Identify which cell holds the provided text, then report its (x, y) central coordinate. 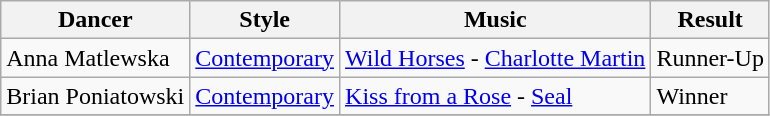
Wild Horses - Charlotte Martin (496, 58)
Music (496, 20)
Brian Poniatowski (96, 96)
Dancer (96, 20)
Runner-Up (710, 58)
Winner (710, 96)
Anna Matlewska (96, 58)
Kiss from a Rose - Seal (496, 96)
Style (265, 20)
Result (710, 20)
